For the text-containing cell, return its midpoint in [X, Y] coordinate format. 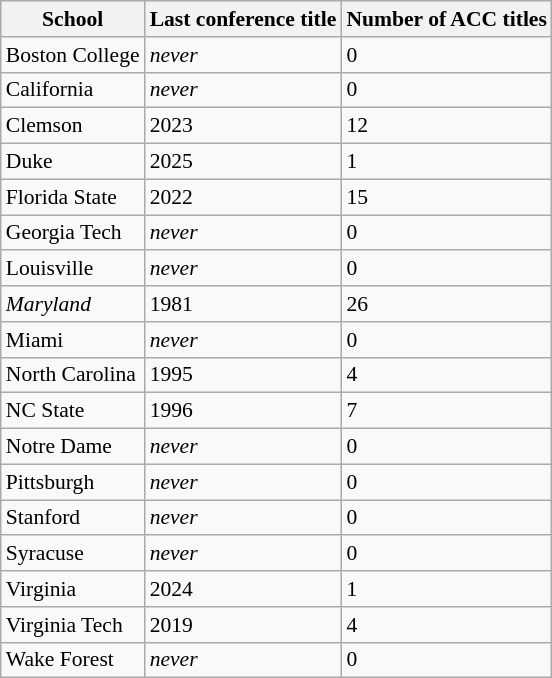
North Carolina [73, 375]
Syracuse [73, 554]
Louisville [73, 269]
12 [446, 126]
2022 [244, 197]
2019 [244, 625]
Maryland [73, 304]
Florida State [73, 197]
1996 [244, 411]
Wake Forest [73, 660]
Number of ACC titles [446, 19]
2023 [244, 126]
7 [446, 411]
California [73, 90]
Boston College [73, 55]
Pittsburgh [73, 482]
Notre Dame [73, 447]
Last conference title [244, 19]
Virginia [73, 589]
Georgia Tech [73, 233]
NC State [73, 411]
Duke [73, 162]
1981 [244, 304]
2025 [244, 162]
Clemson [73, 126]
2024 [244, 589]
Stanford [73, 518]
1995 [244, 375]
Miami [73, 340]
Virginia Tech [73, 625]
15 [446, 197]
School [73, 19]
26 [446, 304]
